Capture the cell that displays the provided text and extract its (X, Y) central coordinate. 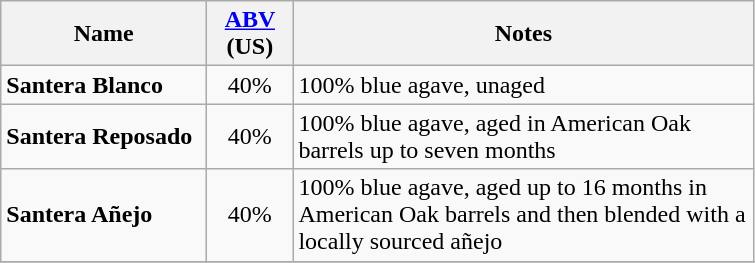
Notes (524, 34)
100% blue agave, aged up to 16 months in American Oak barrels and then blended with a locally sourced añejo (524, 215)
Santera Blanco (104, 85)
100% blue agave, unaged (524, 85)
Santera Añejo (104, 215)
Santera Reposado (104, 136)
100% blue agave, aged in American Oak barrels up to seven months (524, 136)
ABV (US) (250, 34)
Name (104, 34)
